Detect which cell encompasses the target text, then output its (x, y) center coordinate. 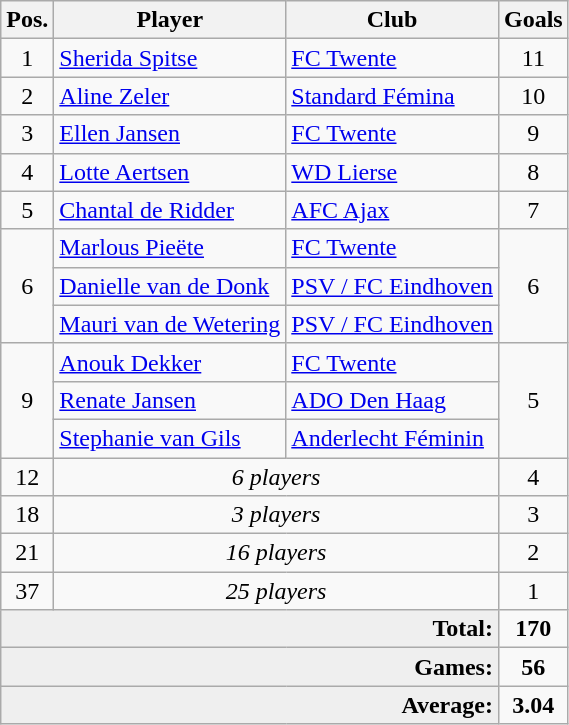
6 players (276, 477)
3.04 (533, 705)
10 (533, 96)
Ellen Jansen (170, 134)
3 players (276, 515)
Aline Zeler (170, 96)
170 (533, 629)
Danielle van de Donk (170, 286)
16 players (276, 553)
WD Lierse (392, 172)
7 (533, 210)
21 (28, 553)
Mauri van de Wetering (170, 324)
Pos. (28, 20)
12 (28, 477)
Games: (250, 667)
Goals (533, 20)
Standard Fémina (392, 96)
25 players (276, 591)
Marlous Pieëte (170, 248)
Total: (250, 629)
ADO Den Haag (392, 400)
8 (533, 172)
Sherida Spitse (170, 58)
Anderlecht Féminin (392, 438)
11 (533, 58)
Average: (250, 705)
AFC Ajax (392, 210)
Club (392, 20)
Stephanie van Gils (170, 438)
37 (28, 591)
Chantal de Ridder (170, 210)
Lotte Aertsen (170, 172)
Player (170, 20)
Renate Jansen (170, 400)
Anouk Dekker (170, 362)
18 (28, 515)
56 (533, 667)
